Scan for the cell matching the given text and deliver its [x, y] coordinate at center. 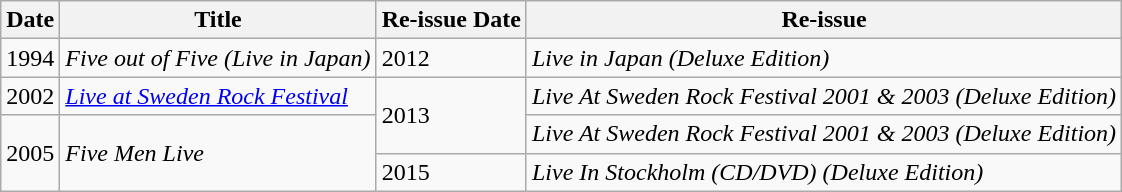
Re-issue Date [451, 20]
2013 [451, 115]
2015 [451, 172]
Date [30, 20]
Five out of Five (Live in Japan) [218, 58]
1994 [30, 58]
Live In Stockholm (CD/DVD) (Deluxe Edition) [824, 172]
Title [218, 20]
2005 [30, 153]
Live at Sweden Rock Festival [218, 96]
Live in Japan (Deluxe Edition) [824, 58]
2002 [30, 96]
Five Men Live [218, 153]
Re-issue [824, 20]
2012 [451, 58]
